Pinpoint the cell where the given text exists, returning its [X, Y] midpoint coordinate. 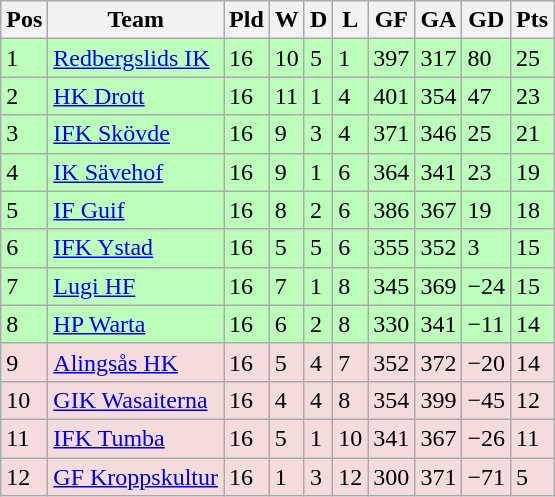
IFK Ystad [136, 248]
IFK Tumba [136, 438]
HP Warta [136, 324]
GIK Wasaiterna [136, 400]
GF Kroppskultur [136, 477]
80 [486, 58]
−45 [486, 400]
18 [532, 210]
300 [392, 477]
Redbergslids IK [136, 58]
IF Guif [136, 210]
GF [392, 20]
L [350, 20]
399 [438, 400]
330 [392, 324]
355 [392, 248]
HK Drott [136, 96]
IK Sävehof [136, 172]
Alingsås HK [136, 362]
IFK Skövde [136, 134]
345 [392, 286]
−24 [486, 286]
Team [136, 20]
317 [438, 58]
GD [486, 20]
Pld [247, 20]
−20 [486, 362]
Lugi HF [136, 286]
372 [438, 362]
Pos [24, 20]
−71 [486, 477]
386 [392, 210]
D [318, 20]
397 [392, 58]
401 [392, 96]
GA [438, 20]
47 [486, 96]
−26 [486, 438]
W [286, 20]
21 [532, 134]
369 [438, 286]
−11 [486, 324]
364 [392, 172]
346 [438, 134]
Pts [532, 20]
